Output the [X, Y] coordinate of the center of the cell containing the given text.  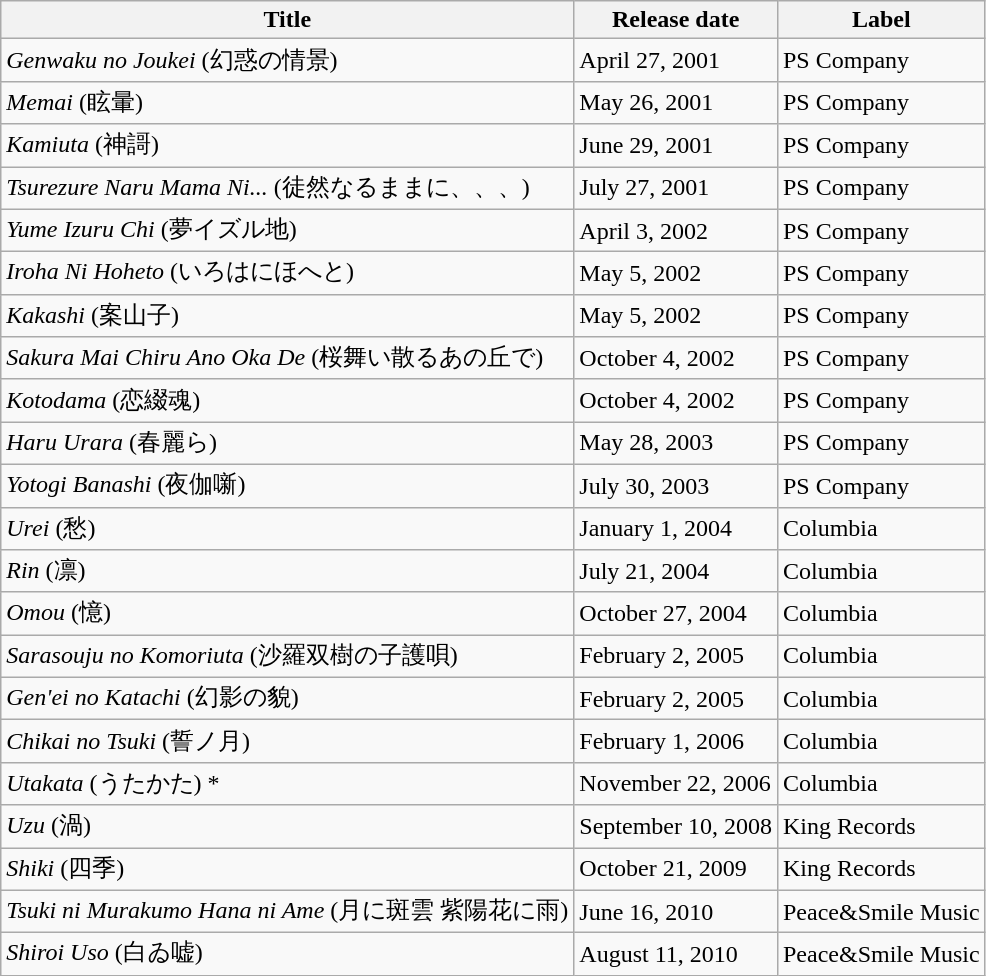
July 27, 2001 [676, 188]
Utakata (うたかた) * [288, 784]
January 1, 2004 [676, 528]
September 10, 2008 [676, 826]
July 21, 2004 [676, 572]
May 28, 2003 [676, 444]
Chikai no Tsuki (誓ノ月) [288, 742]
June 29, 2001 [676, 146]
Urei (愁) [288, 528]
Sakura Mai Chiru Ano Oka De (桜舞い散るあの丘で) [288, 358]
Memai (眩暈) [288, 102]
Gen'ei no Katachi (幻影の貌) [288, 698]
November 22, 2006 [676, 784]
April 27, 2001 [676, 60]
April 3, 2002 [676, 230]
Iroha Ni Hoheto (いろはにほへと) [288, 274]
Yotogi Banashi (夜伽噺) [288, 486]
Kakashi (案山子) [288, 316]
Haru Urara (春麗ら) [288, 444]
Shiki (四季) [288, 870]
Tsuki ni Murakumo Hana ni Ame (月に斑雲 紫陽花に雨) [288, 912]
October 21, 2009 [676, 870]
Sarasouju no Komoriuta (沙羅双樹の子護唄) [288, 656]
Release date [676, 20]
Omou (憶) [288, 614]
Uzu (渦) [288, 826]
Yume Izuru Chi (夢イズル地) [288, 230]
Kamiuta (神謌) [288, 146]
Label [881, 20]
July 30, 2003 [676, 486]
Shiroi Uso (白ゐ嘘) [288, 954]
February 1, 2006 [676, 742]
Kotodama (恋綴魂) [288, 400]
Rin (凛) [288, 572]
Tsurezure Naru Mama Ni... (徒然なるままに、、、) [288, 188]
May 26, 2001 [676, 102]
August 11, 2010 [676, 954]
October 27, 2004 [676, 614]
Title [288, 20]
Genwaku no Joukei (幻惑の情景) [288, 60]
June 16, 2010 [676, 912]
